Identify which cell holds the provided text, then report its [X, Y] central coordinate. 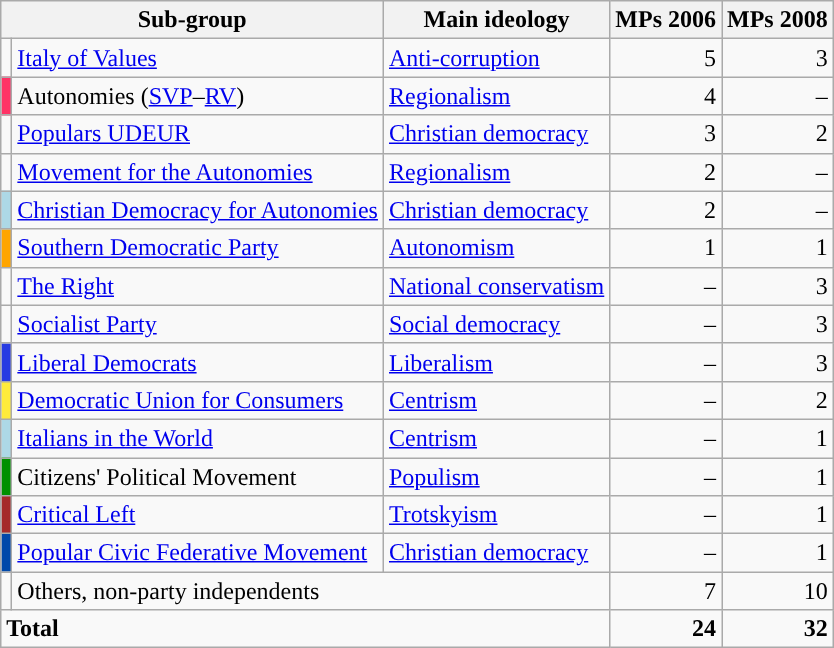
10 [778, 591]
Italians in the World [198, 438]
The Right [198, 286]
Socialist Party [198, 324]
32 [778, 629]
Others, non-party independents [311, 591]
Democratic Union for Consumers [198, 400]
Italy of Values [198, 58]
MPs 2008 [778, 20]
Southern Democratic Party [198, 248]
Citizens' Political Movement [198, 477]
Populars UDEUR [198, 134]
Autonomism [496, 248]
Popular Civic Federative Movement [198, 553]
Populism [496, 477]
Critical Left [198, 515]
Liberal Democrats [198, 362]
Social democracy [496, 324]
Total [306, 629]
Movement for the Autonomies [198, 172]
Main ideology [496, 20]
Liberalism [496, 362]
MPs 2006 [666, 20]
24 [666, 629]
Autonomies (SVP–RV) [198, 96]
Christian Democracy for Autonomies [198, 210]
7 [666, 591]
Anti-corruption [496, 58]
Trotskyism [496, 515]
Sub-group [192, 20]
4 [666, 96]
National conservatism [496, 286]
5 [666, 58]
